Identify which cell holds the provided text, then report its [X, Y] central coordinate. 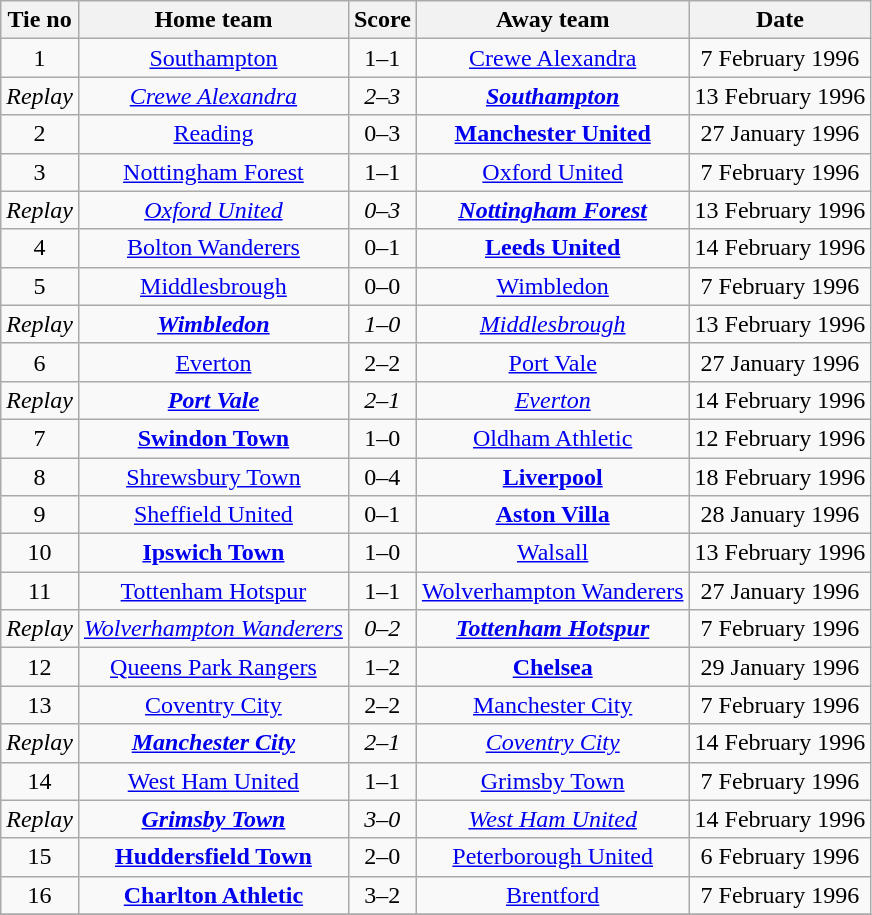
10 [40, 553]
Score [382, 20]
3–2 [382, 895]
7 [40, 438]
Home team [213, 20]
Ipswich Town [213, 553]
0–2 [382, 629]
6 [40, 362]
Shrewsbury Town [213, 477]
Peterborough United [552, 857]
3–0 [382, 819]
Brentford [552, 895]
29 January 1996 [780, 667]
Huddersfield Town [213, 857]
0–4 [382, 477]
Charlton Athletic [213, 895]
11 [40, 591]
9 [40, 515]
0–0 [382, 286]
12 February 1996 [780, 438]
18 February 1996 [780, 477]
3 [40, 172]
Away team [552, 20]
Leeds United [552, 248]
5 [40, 286]
Date [780, 20]
2–0 [382, 857]
1–2 [382, 667]
Swindon Town [213, 438]
Aston Villa [552, 515]
6 February 1996 [780, 857]
Bolton Wanderers [213, 248]
Sheffield United [213, 515]
12 [40, 667]
Tie no [40, 20]
Manchester United [552, 134]
28 January 1996 [780, 515]
14 [40, 781]
13 [40, 705]
Reading [213, 134]
16 [40, 895]
Queens Park Rangers [213, 667]
Walsall [552, 553]
15 [40, 857]
1 [40, 58]
Chelsea [552, 667]
8 [40, 477]
4 [40, 248]
Liverpool [552, 477]
Oldham Athletic [552, 438]
2–3 [382, 96]
2 [40, 134]
